Provide the (X, Y) coordinate of the cell's center where the given text is located.  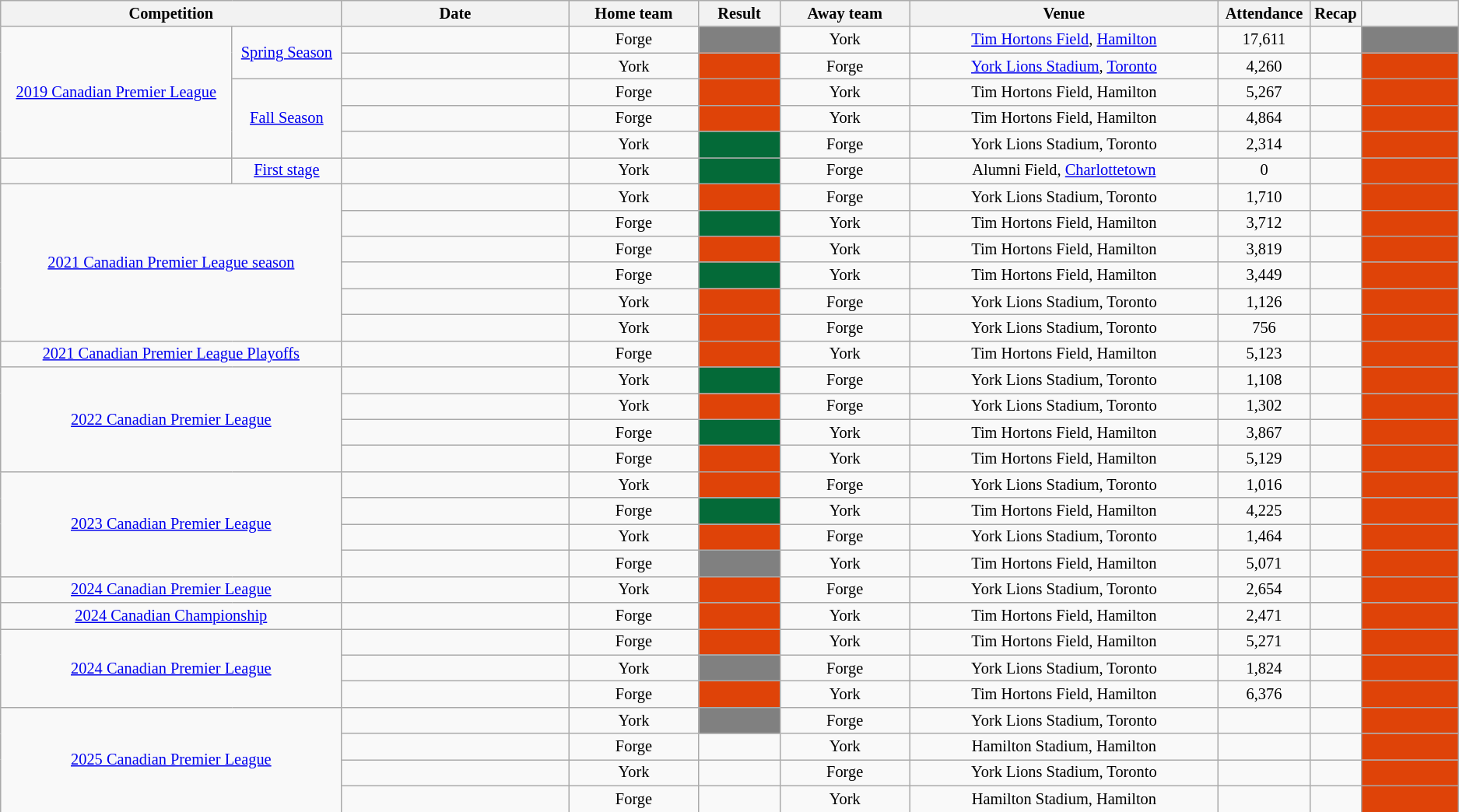
3,867 (1264, 432)
Recap (1335, 13)
5,071 (1264, 563)
1,824 (1264, 668)
756 (1264, 327)
2,654 (1264, 590)
Alumni Field, Charlottetown (1064, 170)
Competition (171, 13)
Home team (633, 13)
Away team (845, 13)
3,712 (1264, 223)
1,126 (1264, 302)
4,864 (1264, 118)
1,710 (1264, 197)
2024 Canadian Championship (171, 615)
Date (455, 13)
Result (739, 13)
6,376 (1264, 694)
2019 Canadian Premier League (117, 92)
5,271 (1264, 642)
1,108 (1264, 380)
4,260 (1264, 66)
2,314 (1264, 145)
5,123 (1264, 354)
0 (1264, 170)
3,819 (1264, 249)
2022 Canadian Premier League (171, 420)
2025 Canadian Premier League (171, 759)
3,449 (1264, 275)
5,129 (1264, 458)
1,464 (1264, 537)
17,611 (1264, 40)
2023 Canadian Premier League (171, 524)
2,471 (1264, 615)
2021 Canadian Premier League season (171, 262)
Fall Season (286, 118)
5,267 (1264, 92)
1,016 (1264, 485)
Attendance (1264, 13)
4,225 (1264, 511)
Venue (1064, 13)
2021 Canadian Premier League Playoffs (171, 354)
Spring Season (286, 53)
1,302 (1264, 406)
First stage (286, 170)
